Find where the given text appears and provide that cell's center as [x, y] coordinate. 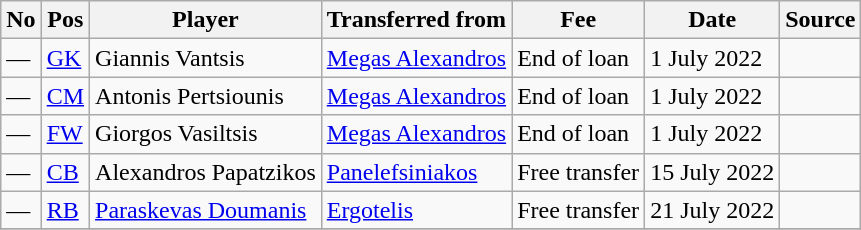
Player [206, 20]
15 July 2022 [712, 172]
21 July 2022 [712, 210]
CM [65, 96]
Fee [578, 20]
RB [65, 210]
Paraskevas Doumanis [206, 210]
Panelefsiniakos [416, 172]
GK [65, 58]
Giannis Vantsis [206, 58]
Pos [65, 20]
Date [712, 20]
Ergotelis [416, 210]
Transferred from [416, 20]
Source [820, 20]
Antonis Pertsiounis [206, 96]
Alexandros Papatzikos [206, 172]
FW [65, 134]
CB [65, 172]
No [21, 20]
Giorgos Vasiltsis [206, 134]
